Extract the (x, y) coordinate from the center of the cell holding the provided text.  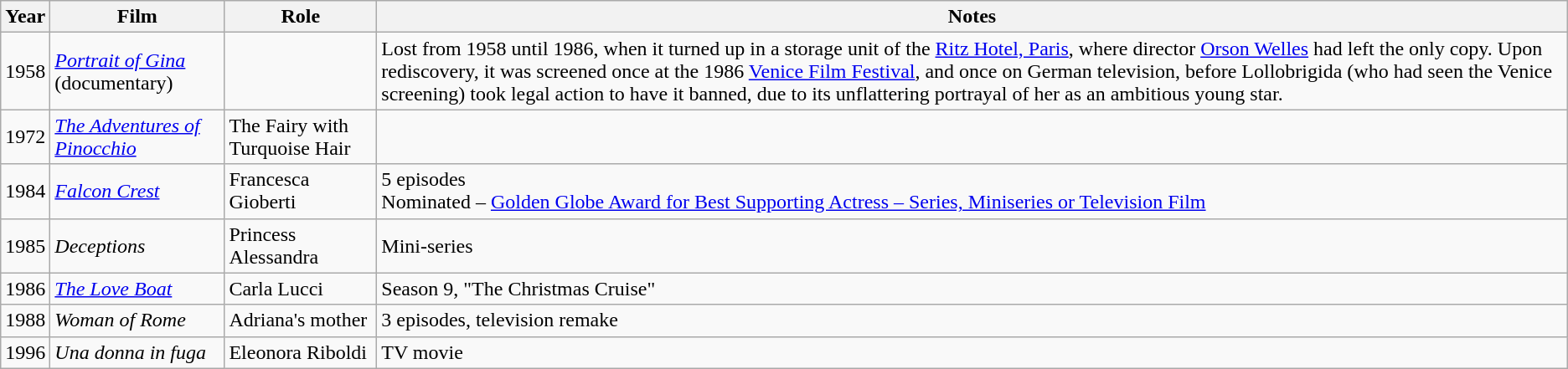
Francesca Gioberti (301, 191)
1958 (25, 71)
TV movie (972, 352)
Adriana's mother (301, 320)
Notes (972, 17)
1972 (25, 137)
Woman of Rome (137, 320)
1985 (25, 246)
Deceptions (137, 246)
Eleonora Riboldi (301, 352)
Portrait of Gina (documentary) (137, 71)
1986 (25, 289)
1984 (25, 191)
Carla Lucci (301, 289)
Una donna in fuga (137, 352)
The Love Boat (137, 289)
Princess Alessandra (301, 246)
3 episodes, television remake (972, 320)
The Fairy with Turquoise Hair (301, 137)
Season 9, "The Christmas Cruise" (972, 289)
Mini-series (972, 246)
1988 (25, 320)
Falcon Crest (137, 191)
The Adventures of Pinocchio (137, 137)
Year (25, 17)
1996 (25, 352)
Role (301, 17)
5 episodesNominated – Golden Globe Award for Best Supporting Actress – Series, Miniseries or Television Film (972, 191)
Film (137, 17)
